Locate the cell with the specified text and output its [x, y] center coordinate. 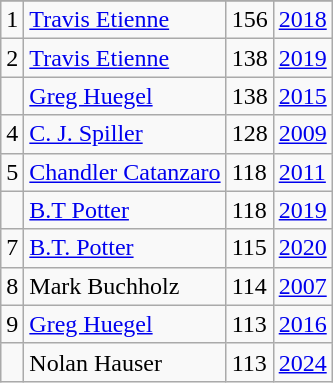
7 [12, 248]
9 [12, 324]
4 [12, 134]
2015 [302, 96]
115 [250, 248]
128 [250, 134]
2016 [302, 324]
2009 [302, 134]
B.T Potter [125, 210]
Nolan Hauser [125, 362]
2007 [302, 286]
B.T. Potter [125, 248]
2020 [302, 248]
2 [12, 58]
5 [12, 172]
Chandler Catanzaro [125, 172]
2024 [302, 362]
8 [12, 286]
114 [250, 286]
2018 [302, 20]
156 [250, 20]
1 [12, 20]
Mark Buchholz [125, 286]
2011 [302, 172]
C. J. Spiller [125, 134]
